For the text-containing cell, return its midpoint in (X, Y) coordinate format. 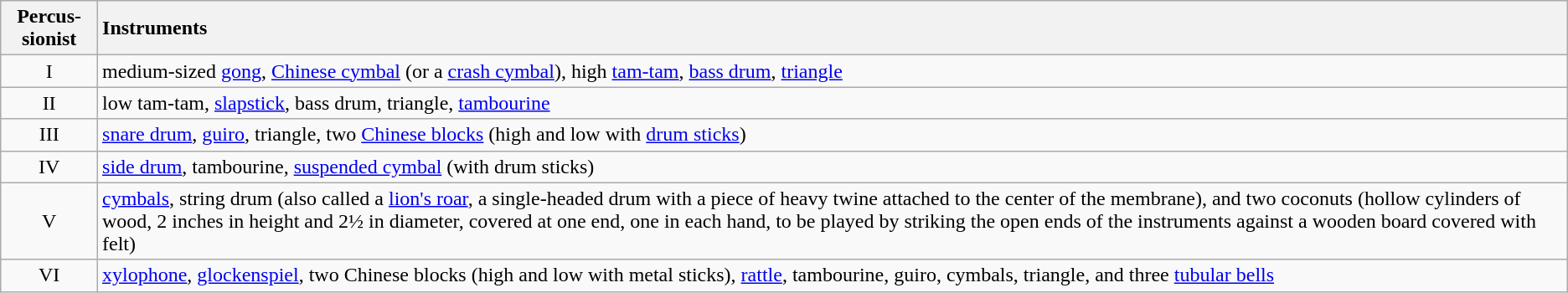
medium-sized gong, Chinese cymbal (or a crash cymbal), high tam-tam, bass drum, triangle (833, 71)
VI (49, 275)
low tam-tam, slapstick, bass drum, triangle, tambourine (833, 103)
I (49, 71)
Percus­sionist (49, 28)
xylophone, glockenspiel, two Chinese blocks (high and low with metal sticks), rattle, tambourine, guiro, cymbals, triangle, and three tubular bells (833, 275)
II (49, 103)
IV (49, 167)
III (49, 135)
snare drum, guiro, triangle, two Chinese blocks (high and low with drum sticks) (833, 135)
V (49, 221)
Instruments (833, 28)
side drum, tambourine, suspended cymbal (with drum sticks) (833, 167)
